Extract the (x, y) coordinate from the center of the cell holding the provided text.  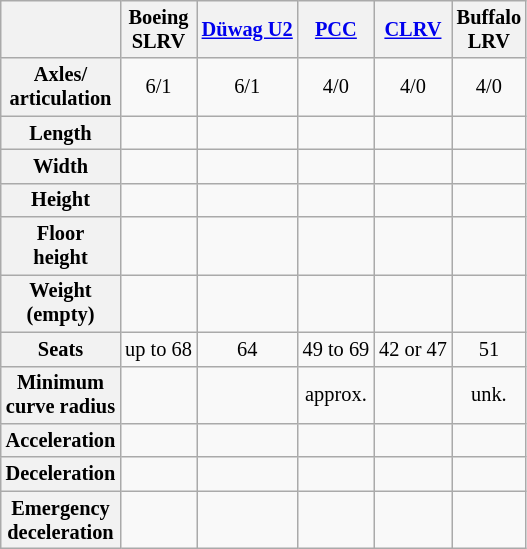
PCC (336, 29)
64 (248, 349)
CLRV (413, 29)
unk. (489, 395)
42 or 47 (413, 349)
BoeingSLRV (158, 29)
Height (61, 200)
Axles/articulation (61, 87)
Emergencydeceleration (61, 520)
Deceleration (61, 474)
Seats (61, 349)
51 (489, 349)
Width (61, 166)
approx. (336, 395)
Floorheight (61, 246)
Acceleration (61, 440)
Weight(empty) (61, 303)
BuffaloLRV (489, 29)
Minimumcurve radius (61, 395)
Düwag U2 (248, 29)
up to 68 (158, 349)
49 to 69 (336, 349)
Length (61, 133)
